From the cell containing the given text, extract its center point as [x, y] coordinate. 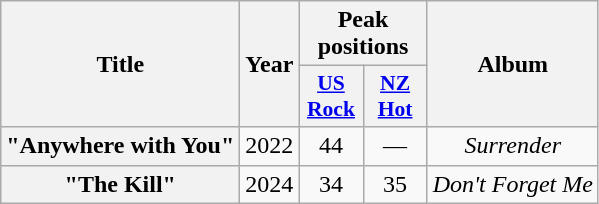
"Anywhere with You" [120, 146]
Album [512, 64]
Surrender [512, 146]
Peak positions [363, 34]
"The Kill" [120, 184]
2022 [270, 146]
44 [331, 146]
Don't Forget Me [512, 184]
Title [120, 64]
35 [395, 184]
NZHot [395, 96]
34 [331, 184]
USRock [331, 96]
— [395, 146]
2024 [270, 184]
Year [270, 64]
